Output the (x, y) coordinate of the center of the cell containing the given text.  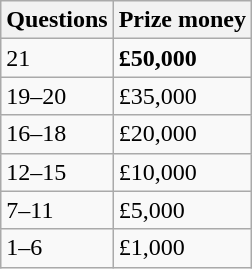
19–20 (57, 96)
£5,000 (182, 210)
12–15 (57, 172)
£20,000 (182, 134)
£35,000 (182, 96)
21 (57, 58)
£50,000 (182, 58)
16–18 (57, 134)
1–6 (57, 248)
7–11 (57, 210)
Questions (57, 20)
Prize money (182, 20)
£1,000 (182, 248)
£10,000 (182, 172)
